From the cell containing the given text, extract its center point as (x, y) coordinate. 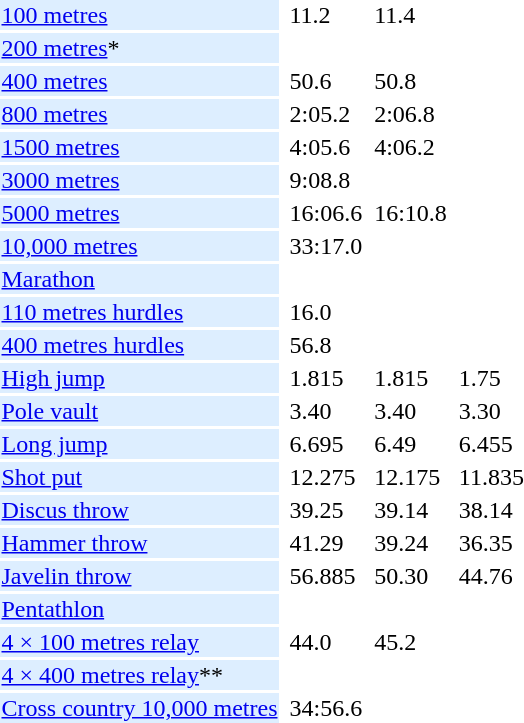
11.2 (326, 15)
4 × 100 metres relay (140, 642)
11.4 (411, 15)
6.695 (326, 444)
Long jump (140, 444)
200 metres* (140, 48)
16:10.8 (411, 213)
4 × 400 metres relay** (140, 675)
4:06.2 (411, 147)
50.8 (411, 81)
39.24 (411, 543)
4:05.6 (326, 147)
50.6 (326, 81)
Pentathlon (140, 609)
10,000 metres (140, 246)
High jump (140, 378)
12.175 (411, 477)
16.0 (326, 312)
Javelin throw (140, 576)
Pole vault (140, 411)
16:06.6 (326, 213)
Discus throw (140, 510)
400 metres (140, 81)
5000 metres (140, 213)
34:56.6 (326, 708)
45.2 (411, 642)
Shot put (140, 477)
2:05.2 (326, 114)
50.30 (411, 576)
2:06.8 (411, 114)
44.0 (326, 642)
Marathon (140, 279)
41.29 (326, 543)
400 metres hurdles (140, 345)
39.25 (326, 510)
6.49 (411, 444)
56.8 (326, 345)
110 metres hurdles (140, 312)
9:08.8 (326, 180)
39.14 (411, 510)
12.275 (326, 477)
3000 metres (140, 180)
56.885 (326, 576)
100 metres (140, 15)
800 metres (140, 114)
Hammer throw (140, 543)
1500 metres (140, 147)
33:17.0 (326, 246)
Cross country 10,000 metres (140, 708)
